Return the (x, y) coordinate for the center point of the cell that contains the specified text.  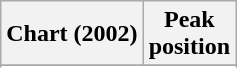
Peak position (189, 34)
Chart (2002) (72, 34)
